Capture the cell that displays the provided text and extract its (X, Y) central coordinate. 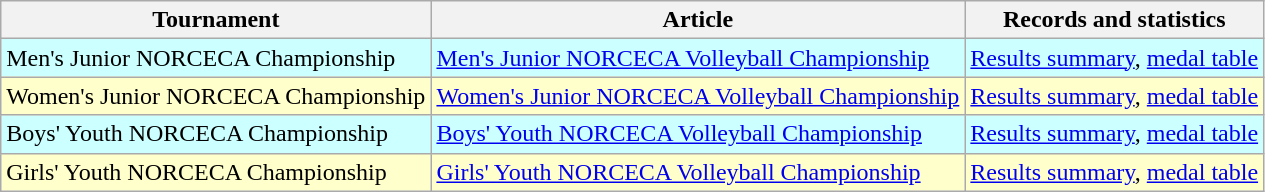
Girls' Youth NORCECA Volleyball Championship (698, 172)
Article (698, 20)
Boys' Youth NORCECA Volleyball Championship (698, 134)
Records and statistics (1114, 20)
Men's Junior NORCECA Championship (216, 58)
Boys' Youth NORCECA Championship (216, 134)
Men's Junior NORCECA Volleyball Championship (698, 58)
Women's Junior NORCECA Volleyball Championship (698, 96)
Girls' Youth NORCECA Championship (216, 172)
Tournament (216, 20)
Women's Junior NORCECA Championship (216, 96)
